Detect which cell encompasses the target text, then output its [x, y] center coordinate. 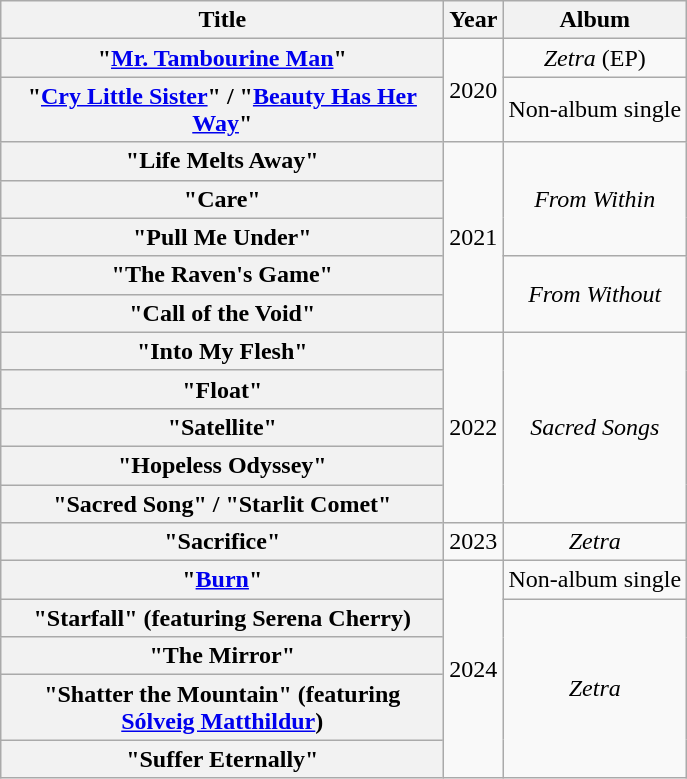
"Starfall" (featuring Serena Cherry) [222, 618]
"Float" [222, 389]
"Shatter the Mountain" (featuring Sólveig Matthildur) [222, 708]
"Hopeless Odyssey" [222, 465]
2024 [474, 670]
Album [595, 20]
"Sacred Song" / "Starlit Comet" [222, 503]
"Mr. Tambourine Man" [222, 58]
"Burn" [222, 580]
Year [474, 20]
2022 [474, 427]
"Sacrifice" [222, 542]
From Within [595, 199]
2020 [474, 90]
"Care" [222, 199]
2023 [474, 542]
"Life Melts Away" [222, 161]
From Without [595, 294]
"Suffer Eternally" [222, 759]
"Cry Little Sister" / "Beauty Has Her Way" [222, 110]
"Call of the Void" [222, 313]
"Pull Me Under" [222, 237]
Zetra (EP) [595, 58]
2021 [474, 237]
"Into My Flesh" [222, 351]
Title [222, 20]
Sacred Songs [595, 427]
"Satellite" [222, 427]
"The Mirror" [222, 656]
"The Raven's Game" [222, 275]
